From the cell containing the given text, extract its center point as (X, Y) coordinate. 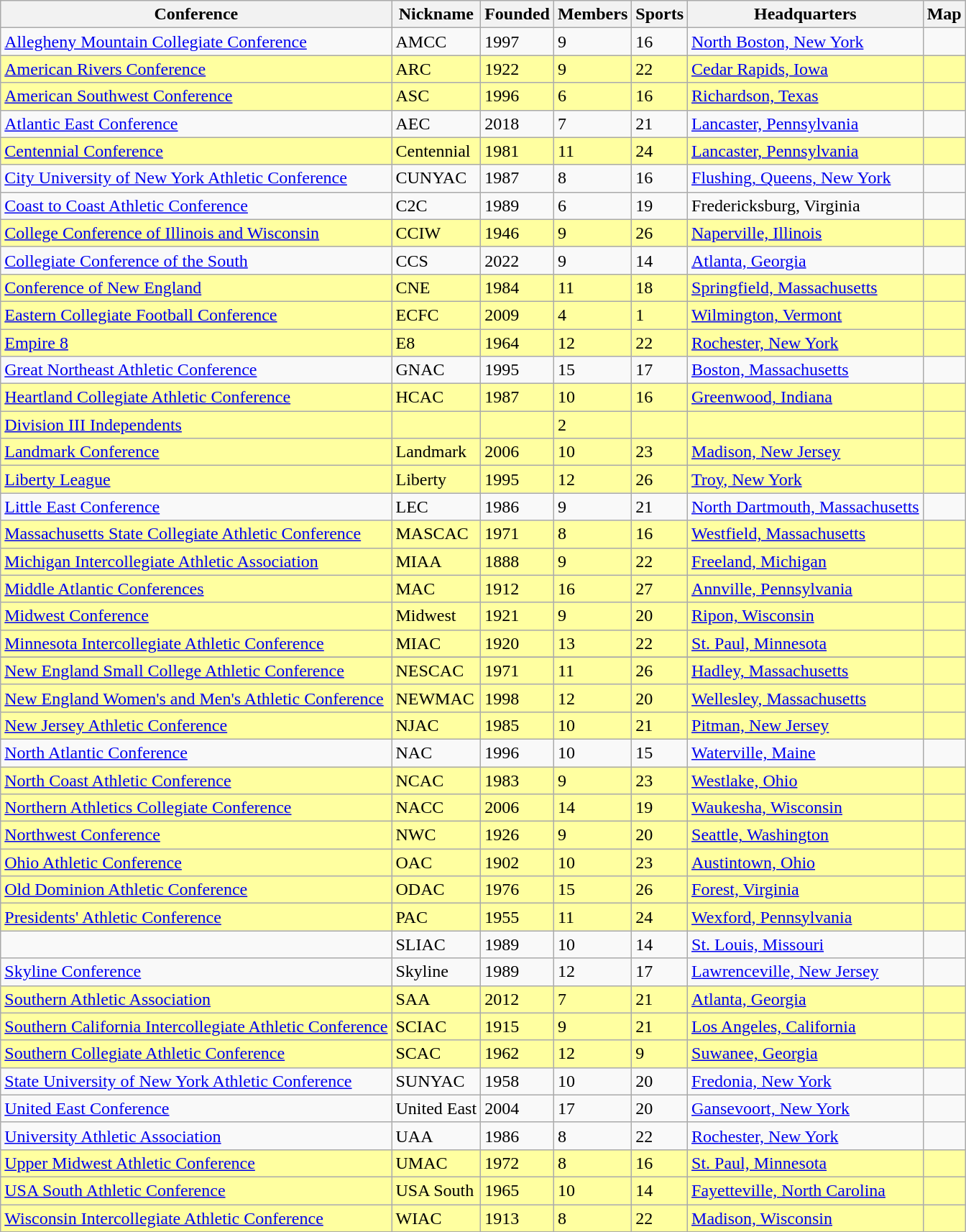
CUNYAC (436, 178)
Ohio Athletic Conference (196, 863)
LEC (436, 507)
AEC (436, 124)
AMCC (436, 42)
Wexford, Pennsylvania (806, 917)
1902 (517, 863)
Cedar Rapids, Iowa (806, 69)
2009 (517, 315)
Southern Athletic Association (196, 999)
1984 (517, 288)
Naperville, Illinois (806, 233)
Northwest Conference (196, 835)
Richardson, Texas (806, 96)
Skyline (436, 972)
North Coast Athletic Conference (196, 780)
SUNYAC (436, 1081)
Landmark (436, 452)
NWC (436, 835)
1946 (517, 233)
18 (660, 288)
Madison, Wisconsin (806, 1218)
Westlake, Ohio (806, 780)
Springfield, Massachusetts (806, 288)
SCAC (436, 1054)
University Athletic Association (196, 1136)
Upper Midwest Athletic Conference (196, 1163)
1915 (517, 1026)
MASCAC (436, 534)
Eastern Collegiate Football Conference (196, 315)
Map (944, 14)
Southern Collegiate Athletic Conference (196, 1054)
1985 (517, 725)
Midwest Conference (196, 616)
NJAC (436, 725)
North Dartmouth, Massachusetts (806, 507)
27 (660, 589)
Fredonia, New York (806, 1081)
Conference of New England (196, 288)
Fredericksburg, Virginia (806, 206)
Little East Conference (196, 507)
C2C (436, 206)
United East Conference (196, 1108)
1 (660, 315)
Waterville, Maine (806, 753)
Flushing, Queens, New York (806, 178)
Atlantic East Conference (196, 124)
Ripon, Wisconsin (806, 616)
Allegheny Mountain Collegiate Conference (196, 42)
SCIAC (436, 1026)
Suwanee, Georgia (806, 1054)
Madison, New Jersey (806, 452)
1965 (517, 1190)
Seattle, Washington (806, 835)
2 (592, 425)
American Rivers Conference (196, 69)
Troy, New York (806, 479)
Midwest (436, 616)
13 (592, 643)
Great Northeast Athletic Conference (196, 370)
Annville, Pennsylvania (806, 589)
1998 (517, 698)
PAC (436, 917)
Coast to Coast Athletic Conference (196, 206)
New England Small College Athletic Conference (196, 671)
Centennial (436, 151)
GNAC (436, 370)
Southern California Intercollegiate Athletic Conference (196, 1026)
ODAC (436, 890)
1958 (517, 1081)
MIAC (436, 643)
Members (592, 14)
USA South Athletic Conference (196, 1190)
SLIAC (436, 944)
Forest, Virginia (806, 890)
ARC (436, 69)
Headquarters (806, 14)
MIAA (436, 561)
1955 (517, 917)
Empire 8 (196, 343)
1888 (517, 561)
Waukesha, Wisconsin (806, 808)
Skyline Conference (196, 972)
WIAC (436, 1218)
State University of New York Athletic Conference (196, 1081)
Hadley, Massachusetts (806, 671)
2018 (517, 124)
CNE (436, 288)
Centennial Conference (196, 151)
Westfield, Massachusetts (806, 534)
1981 (517, 151)
Nickname (436, 14)
1964 (517, 343)
Michigan Intercollegiate Athletic Association (196, 561)
Division III Independents (196, 425)
HCAC (436, 397)
1962 (517, 1054)
Middle Atlantic Conferences (196, 589)
Northern Athletics Collegiate Conference (196, 808)
New England Women's and Men's Athletic Conference (196, 698)
Presidents' Athletic Conference (196, 917)
College Conference of Illinois and Wisconsin (196, 233)
Sports (660, 14)
NEWMAC (436, 698)
Landmark Conference (196, 452)
Founded (517, 14)
ECFC (436, 315)
Wilmington, Vermont (806, 315)
SAA (436, 999)
NCAC (436, 780)
E8 (436, 343)
Liberty (436, 479)
Greenwood, Indiana (806, 397)
New Jersey Athletic Conference (196, 725)
1926 (517, 835)
Wellesley, Massachusetts (806, 698)
1913 (517, 1218)
CCS (436, 260)
Heartland Collegiate Athletic Conference (196, 397)
Lawrenceville, New Jersey (806, 972)
MAC (436, 589)
NAC (436, 753)
City University of New York Athletic Conference (196, 178)
2004 (517, 1108)
1976 (517, 890)
American Southwest Conference (196, 96)
Wisconsin Intercollegiate Athletic Conference (196, 1218)
St. Louis, Missouri (806, 944)
Liberty League (196, 479)
Pitman, New Jersey (806, 725)
4 (592, 315)
Fayetteville, North Carolina (806, 1190)
Los Angeles, California (806, 1026)
Freeland, Michigan (806, 561)
Collegiate Conference of the South (196, 260)
NESCAC (436, 671)
North Atlantic Conference (196, 753)
OAC (436, 863)
Old Dominion Athletic Conference (196, 890)
CCIW (436, 233)
1922 (517, 69)
1920 (517, 643)
UAA (436, 1136)
Boston, Massachusetts (806, 370)
Minnesota Intercollegiate Athletic Conference (196, 643)
NACC (436, 808)
Massachusetts State Collegiate Athletic Conference (196, 534)
Conference (196, 14)
United East (436, 1108)
1921 (517, 616)
2012 (517, 999)
Gansevoort, New York (806, 1108)
1997 (517, 42)
2022 (517, 260)
1972 (517, 1163)
USA South (436, 1190)
North Boston, New York (806, 42)
ASC (436, 96)
Austintown, Ohio (806, 863)
1983 (517, 780)
UMAC (436, 1163)
1912 (517, 589)
